Scan for the cell matching the given text and deliver its [X, Y] coordinate at center. 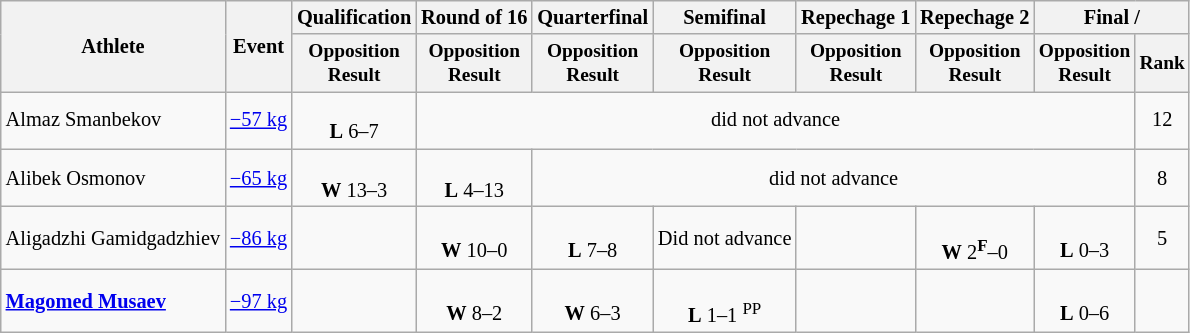
Did not advance [724, 238]
−57 kg [258, 120]
12 [1162, 120]
Athlete [113, 46]
Rank [1162, 62]
Aligadzhi Gamidgadzhiev [113, 238]
Qualification [354, 17]
W 6–3 [592, 302]
Quarterfinal [592, 17]
Semifinal [724, 17]
W 8–2 [474, 302]
−86 kg [258, 238]
W 10–0 [474, 238]
L 1–1 PP [724, 302]
8 [1162, 178]
−65 kg [258, 178]
5 [1162, 238]
Event [258, 46]
Alibek Osmonov [113, 178]
L 0–6 [1084, 302]
Almaz Smanbekov [113, 120]
W 13–3 [354, 178]
−97 kg [258, 302]
W 2F–0 [974, 238]
Final / [1112, 17]
L 7–8 [592, 238]
L 0–3 [1084, 238]
Magomed Musaev [113, 302]
Repechage 2 [974, 17]
Round of 16 [474, 17]
L 6–7 [354, 120]
L 4–13 [474, 178]
Repechage 1 [856, 17]
